Locate the cell with the specified text and output its (x, y) center coordinate. 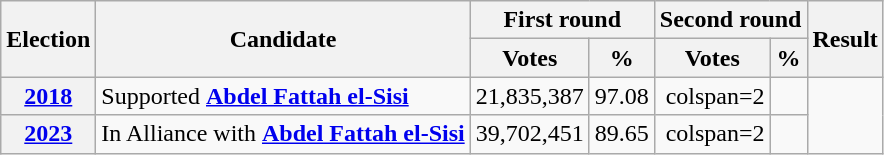
Result (845, 39)
First round (562, 20)
Supported Abdel Fattah el-Sisi (283, 96)
Election (48, 39)
39,702,451 (530, 134)
2023 (48, 134)
In Alliance with Abdel Fattah el-Sisi (283, 134)
Second round (730, 20)
21,835,387 (530, 96)
2018 (48, 96)
Candidate (283, 39)
97.08 (622, 96)
89.65 (622, 134)
